Determine the (X, Y) coordinate at the center of the cell enclosing the given text.  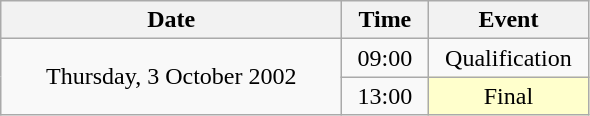
13:00 (385, 96)
Date (172, 20)
Thursday, 3 October 2002 (172, 77)
Final (508, 96)
Event (508, 20)
Qualification (508, 58)
09:00 (385, 58)
Time (385, 20)
